Return [X, Y] of the center of cell containing provided text 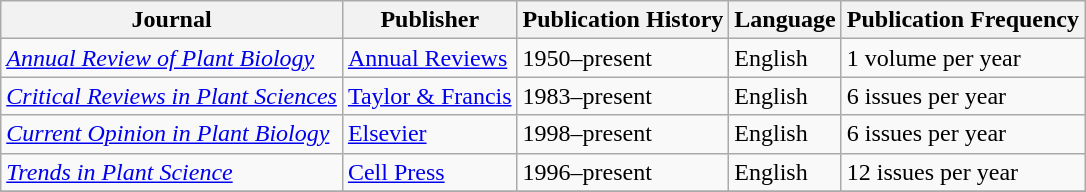
12 issues per year [962, 172]
1983–present [623, 96]
1996–present [623, 172]
1 volume per year [962, 58]
Annual Review of Plant Biology [172, 58]
Publication History [623, 20]
Trends in Plant Science [172, 172]
Critical Reviews in Plant Sciences [172, 96]
Taylor & Francis [430, 96]
Publisher [430, 20]
Journal [172, 20]
1998–present [623, 134]
1950–present [623, 58]
Cell Press [430, 172]
Publication Frequency [962, 20]
Language [785, 20]
Current Opinion in Plant Biology [172, 134]
Elsevier [430, 134]
Annual Reviews [430, 58]
